From the cell containing the given text, extract its center point as (x, y) coordinate. 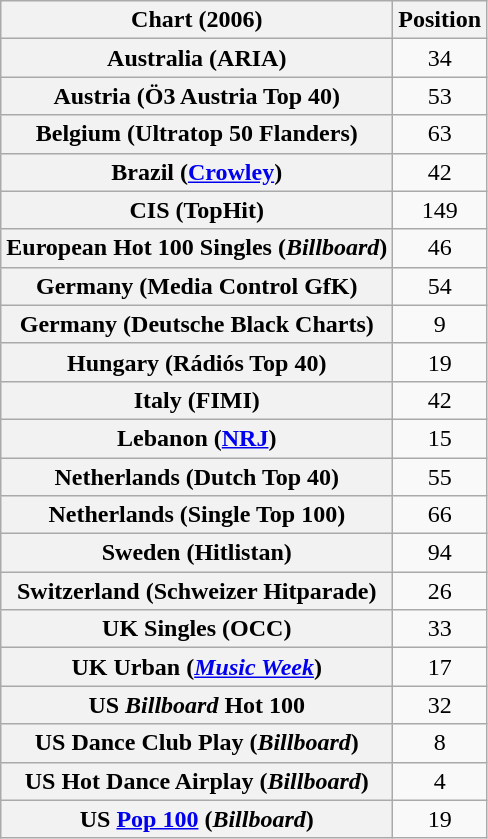
32 (440, 705)
Netherlands (Single Top 100) (197, 515)
US Hot Dance Airplay (Billboard) (197, 781)
Switzerland (Schweizer Hitparade) (197, 591)
European Hot 100 Singles (Billboard) (197, 248)
Australia (ARIA) (197, 58)
63 (440, 134)
54 (440, 286)
26 (440, 591)
Belgium (Ultratop 50 Flanders) (197, 134)
Chart (2006) (197, 20)
94 (440, 553)
66 (440, 515)
53 (440, 96)
US Billboard Hot 100 (197, 705)
33 (440, 629)
UK Urban (Music Week) (197, 667)
CIS (TopHit) (197, 210)
46 (440, 248)
US Dance Club Play (Billboard) (197, 743)
Brazil (Crowley) (197, 172)
Italy (FIMI) (197, 400)
Hungary (Rádiós Top 40) (197, 362)
4 (440, 781)
Austria (Ö3 Austria Top 40) (197, 96)
Sweden (Hitlistan) (197, 553)
15 (440, 438)
34 (440, 58)
55 (440, 477)
149 (440, 210)
Netherlands (Dutch Top 40) (197, 477)
Germany (Deutsche Black Charts) (197, 324)
Germany (Media Control GfK) (197, 286)
8 (440, 743)
UK Singles (OCC) (197, 629)
9 (440, 324)
Position (440, 20)
US Pop 100 (Billboard) (197, 819)
Lebanon (NRJ) (197, 438)
17 (440, 667)
